From the cell containing the given text, extract its center point as [X, Y] coordinate. 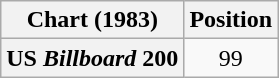
Chart (1983) [92, 20]
Position [231, 20]
99 [231, 58]
US Billboard 200 [92, 58]
